Return the [x, y] coordinate for the center point of the cell that contains the specified text.  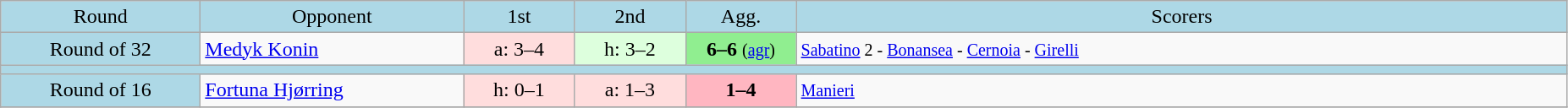
1st [520, 17]
Opponent [332, 17]
Agg. [741, 17]
Manieri [1181, 90]
a: 1–3 [630, 90]
2nd [630, 17]
Round of 32 [101, 49]
Scorers [1181, 17]
a: 3–4 [520, 49]
Sabatino 2 - Bonansea - Cernoia - Girelli [1181, 49]
1–4 [741, 90]
h: 0–1 [520, 90]
Medyk Konin [332, 49]
Round [101, 17]
h: 3–2 [630, 49]
6–6 (agr) [741, 49]
Round of 16 [101, 90]
Fortuna Hjørring [332, 90]
